Search for the cell housing the specified text and yield its (X, Y) center coordinate. 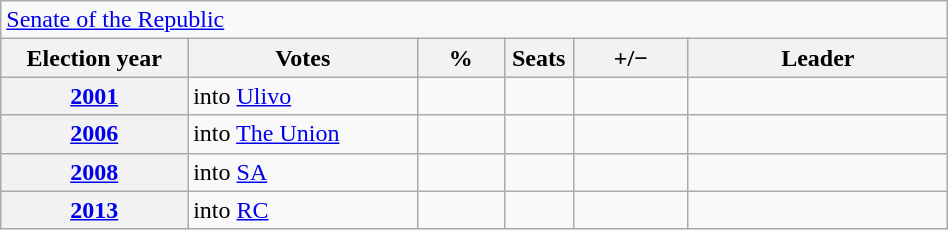
Seats (538, 58)
Votes (303, 58)
into Ulivo (303, 96)
into The Union (303, 134)
% (461, 58)
2006 (94, 134)
Senate of the Republic (474, 20)
2001 (94, 96)
+/− (630, 58)
into SA (303, 172)
Election year (94, 58)
into RC (303, 210)
2008 (94, 172)
Leader (818, 58)
2013 (94, 210)
